Locate the cell with the specified text and output its [X, Y] center coordinate. 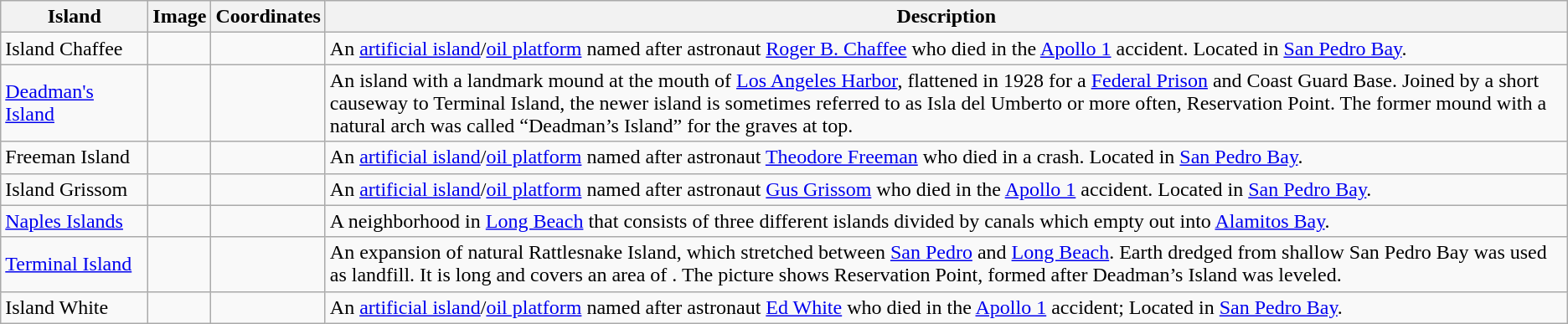
Island White [75, 307]
An artificial island/oil platform named after astronaut Roger B. Chaffee who died in the Apollo 1 accident. Located in San Pedro Bay. [946, 49]
Coordinates [268, 17]
Description [946, 17]
An artificial island/oil platform named after astronaut Theodore Freeman who died in a crash. Located in San Pedro Bay. [946, 157]
Island Grissom [75, 189]
An artificial island/oil platform named after astronaut Gus Grissom who died in the Apollo 1 accident. Located in San Pedro Bay. [946, 189]
A neighborhood in Long Beach that consists of three different islands divided by canals which empty out into Alamitos Bay. [946, 221]
Image [179, 17]
Deadman's Island [75, 103]
An artificial island/oil platform named after astronaut Ed White who died in the Apollo 1 accident; Located in San Pedro Bay. [946, 307]
Naples Islands [75, 221]
Island [75, 17]
Terminal Island [75, 265]
Island Chaffee [75, 49]
Freeman Island [75, 157]
